Pinpoint the cell where the given text exists, returning its (x, y) midpoint coordinate. 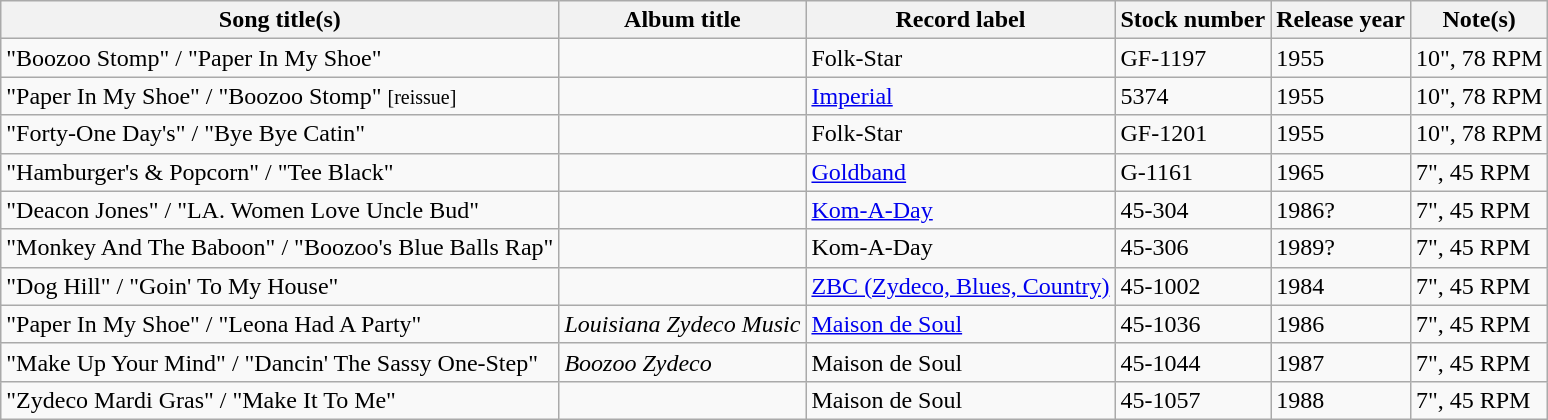
"Make Up Your Mind" / "Dancin' The Sassy One-Step" (280, 362)
Imperial (960, 96)
45-1036 (1193, 324)
Stock number (1193, 20)
"Paper In My Shoe" / "Leona Had A Party" (280, 324)
"Hamburger's & Popcorn" / "Tee Black" (280, 172)
45-1044 (1193, 362)
"Zydeco Mardi Gras" / "Make It To Me" (280, 400)
"Paper In My Shoe" / "Boozoo Stomp" [reissue] (280, 96)
"Monkey And The Baboon" / "Boozoo's Blue Balls Rap" (280, 248)
45-304 (1193, 210)
"Deacon Jones" / "LA. Women Love Uncle Bud" (280, 210)
Song title(s) (280, 20)
Goldband (960, 172)
GF-1197 (1193, 58)
1986 (1341, 324)
Boozoo Zydeco (682, 362)
Louisiana Zydeco Music (682, 324)
GF-1201 (1193, 134)
1989? (1341, 248)
ZBC (Zydeco, Blues, Country) (960, 286)
Album title (682, 20)
1984 (1341, 286)
45-306 (1193, 248)
45-1057 (1193, 400)
"Boozoo Stomp" / "Paper In My Shoe" (280, 58)
1988 (1341, 400)
5374 (1193, 96)
Record label (960, 20)
1965 (1341, 172)
Release year (1341, 20)
G-1161 (1193, 172)
45-1002 (1193, 286)
"Forty-One Day's" / "Bye Bye Catin" (280, 134)
1987 (1341, 362)
Note(s) (1479, 20)
1986? (1341, 210)
"Dog Hill" / "Goin' To My House" (280, 286)
